Return (x, y) of the center of cell containing provided text 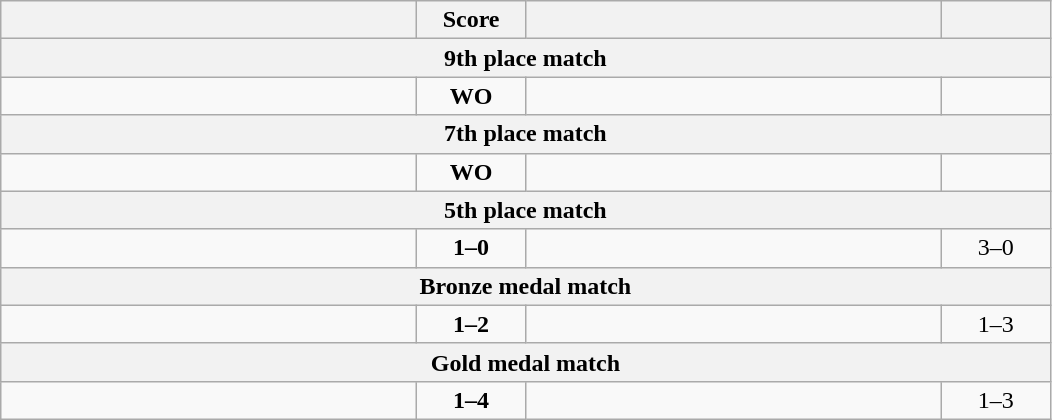
7th place match (526, 134)
Gold medal match (526, 362)
3–0 (996, 248)
9th place match (526, 58)
Score (472, 20)
1–0 (472, 248)
1–2 (472, 324)
Bronze medal match (526, 286)
5th place match (526, 210)
1–4 (472, 400)
